Search for the cell housing the specified text and yield its (x, y) center coordinate. 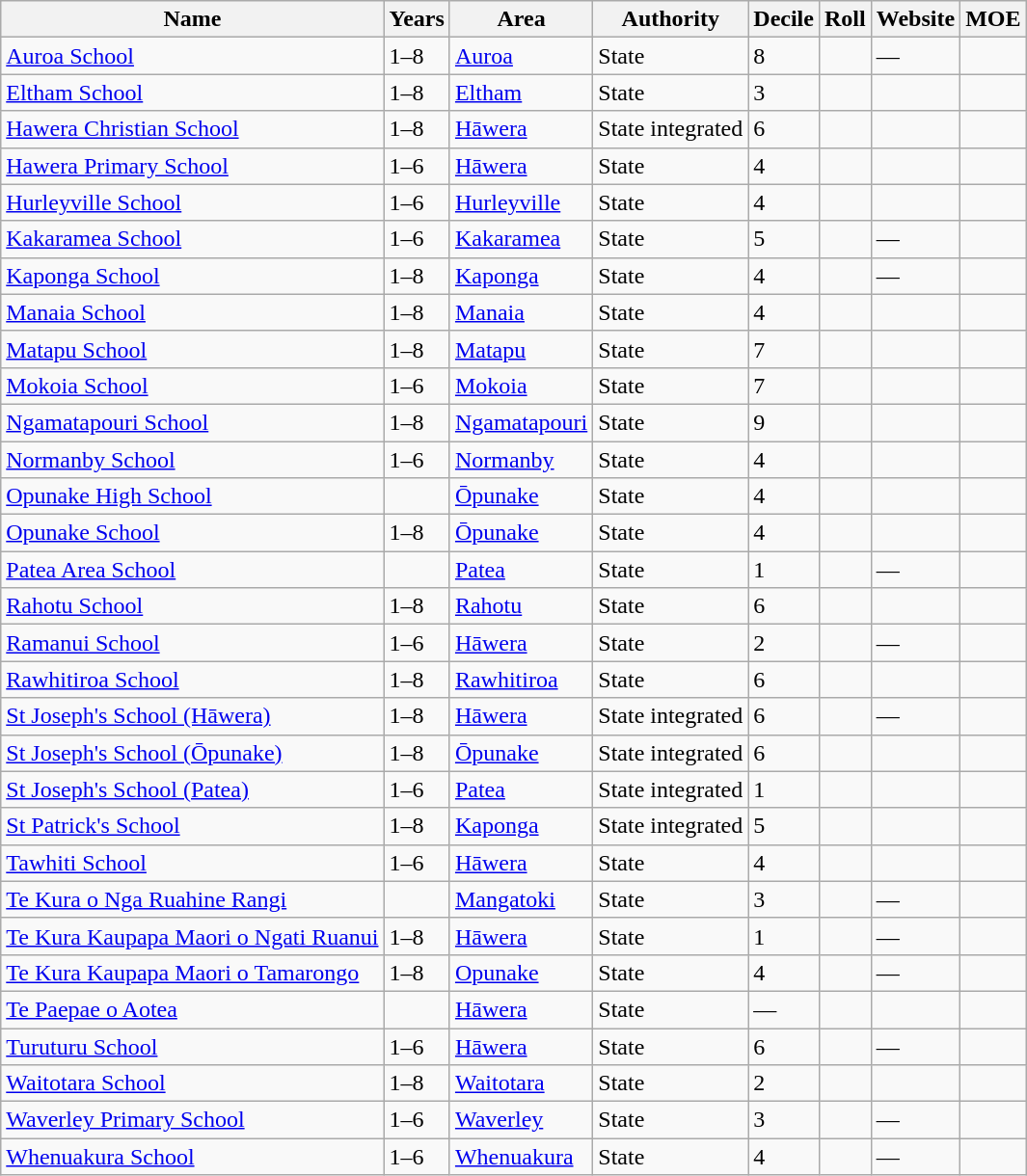
Auroa School (193, 56)
Opunake (521, 973)
Waverley (521, 1120)
Years (417, 19)
Matapu School (193, 349)
Rawhitiroa (521, 680)
Matapu (521, 349)
Authority (671, 19)
Ngamatapouri School (193, 422)
Kakaramea (521, 239)
Whenuakura (521, 1157)
Normanby School (193, 460)
St Joseph's School (Patea) (193, 789)
Roll (845, 19)
Normanby (521, 460)
Mokoia School (193, 386)
Area (521, 19)
St Patrick's School (193, 826)
Kaponga School (193, 276)
Hurleyville (521, 202)
Hawera Christian School (193, 129)
MOE (993, 19)
Te Paepae o Aotea (193, 1009)
Opunake School (193, 533)
Rawhitiroa School (193, 680)
Eltham School (193, 93)
Waitotara (521, 1083)
Kakaramea School (193, 239)
Auroa (521, 56)
Tawhiti School (193, 863)
Ngamatapouri (521, 422)
Manaia School (193, 312)
St Joseph's School (Hāwera) (193, 716)
Ramanui School (193, 643)
Website (915, 19)
Turuturu School (193, 1046)
Name (193, 19)
Whenuakura School (193, 1157)
Te Kura Kaupapa Maori o Ngati Ruanui (193, 936)
St Joseph's School (Ōpunake) (193, 753)
Waitotara School (193, 1083)
Rahotu (521, 606)
Mangatoki (521, 899)
Hurleyville School (193, 202)
Patea Area School (193, 570)
Waverley Primary School (193, 1120)
Te Kura o Nga Ruahine Rangi (193, 899)
Rahotu School (193, 606)
9 (784, 422)
Decile (784, 19)
Eltham (521, 93)
Te Kura Kaupapa Maori o Tamarongo (193, 973)
Hawera Primary School (193, 166)
Manaia (521, 312)
Opunake High School (193, 496)
8 (784, 56)
Mokoia (521, 386)
